Output the [x, y] coordinate of the center of the cell containing the given text.  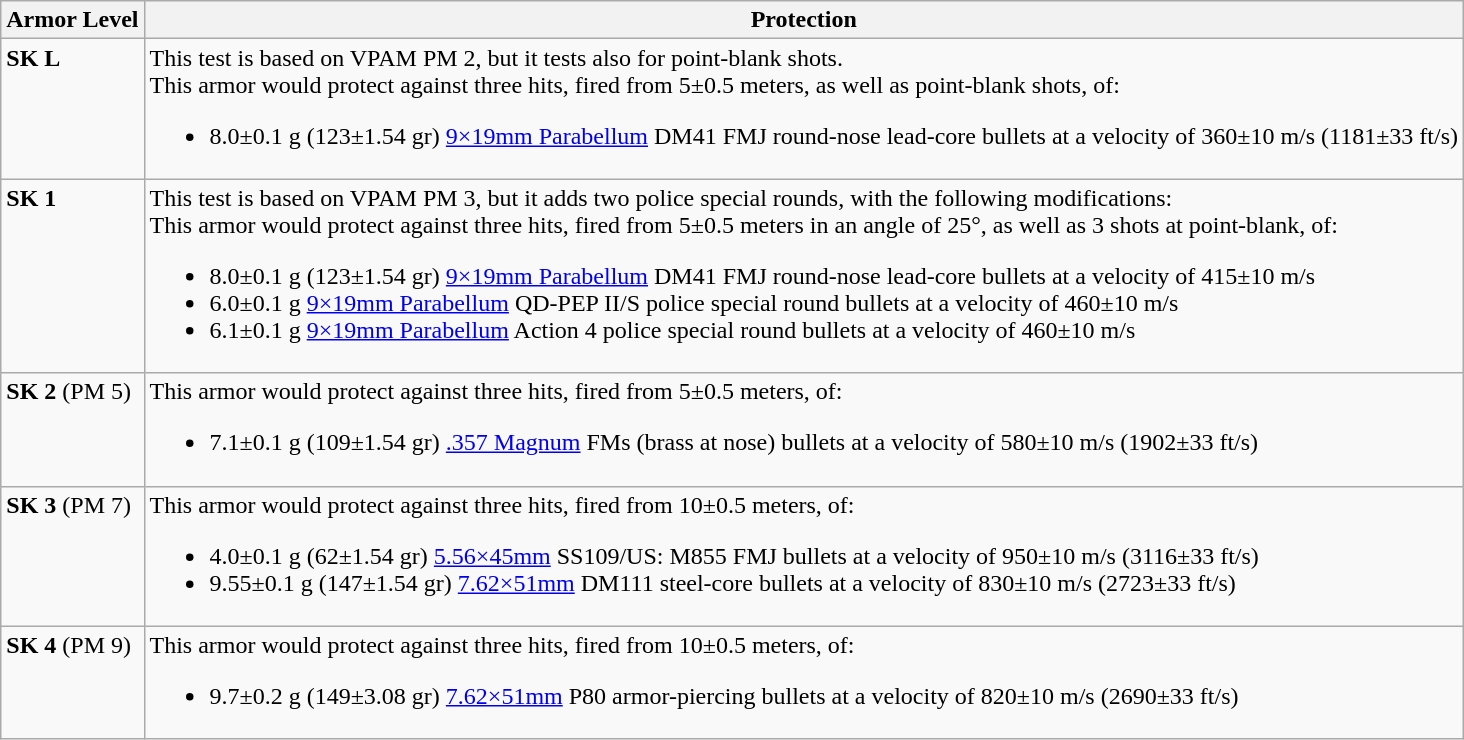
SK L [72, 109]
Armor Level [72, 20]
SK 4 (PM 9) [72, 682]
Protection [804, 20]
SK 3 (PM 7) [72, 556]
SK 1 [72, 276]
SK 2 (PM 5) [72, 430]
